Extract the (X, Y) coordinate from the center of the cell holding the provided text.  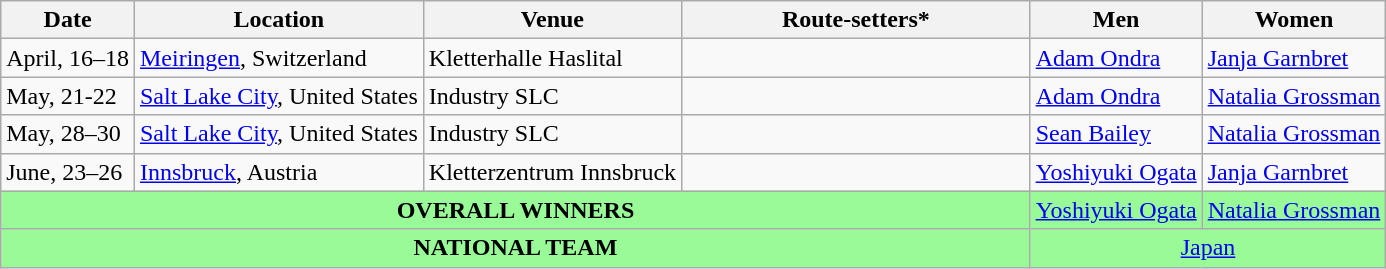
NATIONAL TEAM (516, 248)
OVERALL WINNERS (516, 210)
Meiringen, Switzerland (278, 58)
Innsbruck, Austria (278, 172)
Location (278, 20)
Kletterzentrum Innsbruck (552, 172)
Women (1294, 20)
May, 28–30 (68, 134)
Men (1116, 20)
Japan (1208, 248)
Venue (552, 20)
Date (68, 20)
April, 16–18 (68, 58)
Kletterhalle Haslital (552, 58)
Sean Bailey (1116, 134)
Route-setters* (856, 20)
June, 23–26 (68, 172)
May, 21-22 (68, 96)
